Locate the cell with the specified text and output its [X, Y] center coordinate. 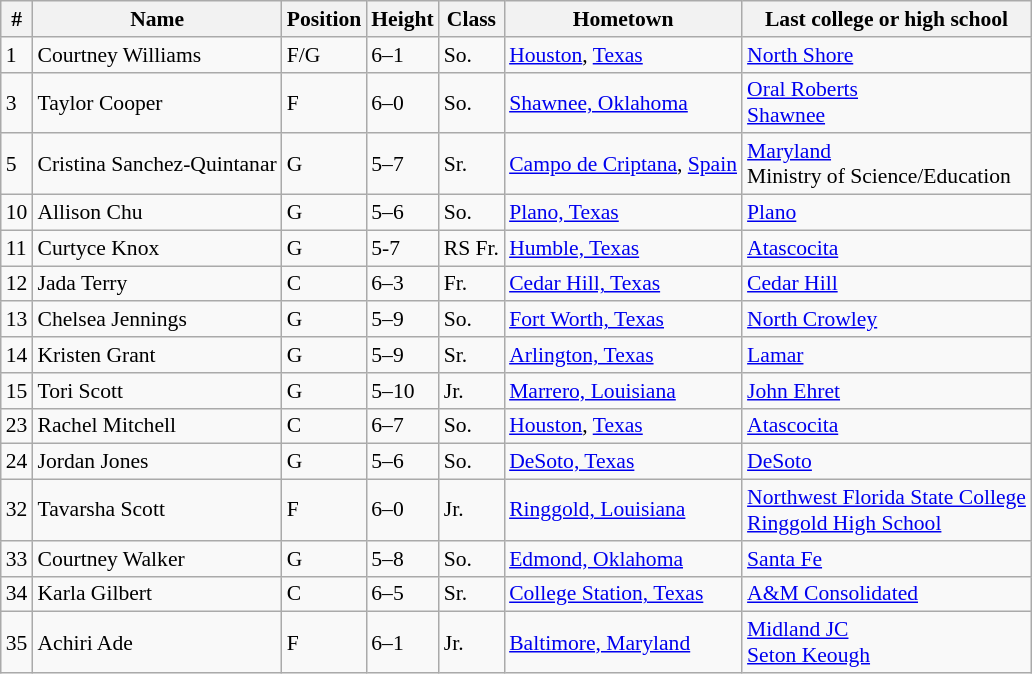
Hometown [623, 19]
23 [17, 426]
Fort Worth, Texas [623, 320]
Cedar Hill [886, 284]
Jordan Jones [156, 462]
5 [17, 164]
College Station, Texas [623, 594]
1 [17, 55]
33 [17, 559]
6–5 [402, 594]
Tori Scott [156, 391]
RS Fr. [472, 248]
Northwest Florida State CollegeRinggold High School [886, 510]
11 [17, 248]
Shawnee, Oklahoma [623, 102]
5–7 [402, 164]
Arlington, Texas [623, 355]
North Shore [886, 55]
5–10 [402, 391]
3 [17, 102]
15 [17, 391]
Position [324, 19]
Jada Terry [156, 284]
Achiri Ade [156, 642]
5-7 [402, 248]
Last college or high school [886, 19]
13 [17, 320]
Fr. [472, 284]
34 [17, 594]
North Crowley [886, 320]
12 [17, 284]
Oral RobertsShawnee [886, 102]
# [17, 19]
Cedar Hill, Texas [623, 284]
Humble, Texas [623, 248]
Kristen Grant [156, 355]
6–7 [402, 426]
10 [17, 213]
Baltimore, Maryland [623, 642]
Marrero, Louisiana [623, 391]
5–8 [402, 559]
Plano, Texas [623, 213]
Cristina Sanchez-Quintanar [156, 164]
DeSoto, Texas [623, 462]
John Ehret [886, 391]
24 [17, 462]
Chelsea Jennings [156, 320]
14 [17, 355]
Ringgold, Louisiana [623, 510]
Midland JCSeton Keough [886, 642]
Tavarsha Scott [156, 510]
Taylor Cooper [156, 102]
Allison Chu [156, 213]
Lamar [886, 355]
Courtney Walker [156, 559]
Name [156, 19]
F/G [324, 55]
Campo de Criptana, Spain [623, 164]
Karla Gilbert [156, 594]
Curtyce Knox [156, 248]
Courtney Williams [156, 55]
6–3 [402, 284]
A&M Consolidated [886, 594]
Edmond, Oklahoma [623, 559]
35 [17, 642]
Plano [886, 213]
32 [17, 510]
Class [472, 19]
MarylandMinistry of Science/Education [886, 164]
Height [402, 19]
Rachel Mitchell [156, 426]
Santa Fe [886, 559]
DeSoto [886, 462]
